For the text-containing cell, return its midpoint in (x, y) coordinate format. 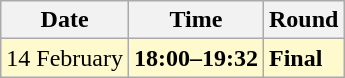
Time (196, 20)
Final (304, 58)
Round (304, 20)
18:00–19:32 (196, 58)
Date (65, 20)
14 February (65, 58)
